Return (x, y) of the center of cell containing provided text 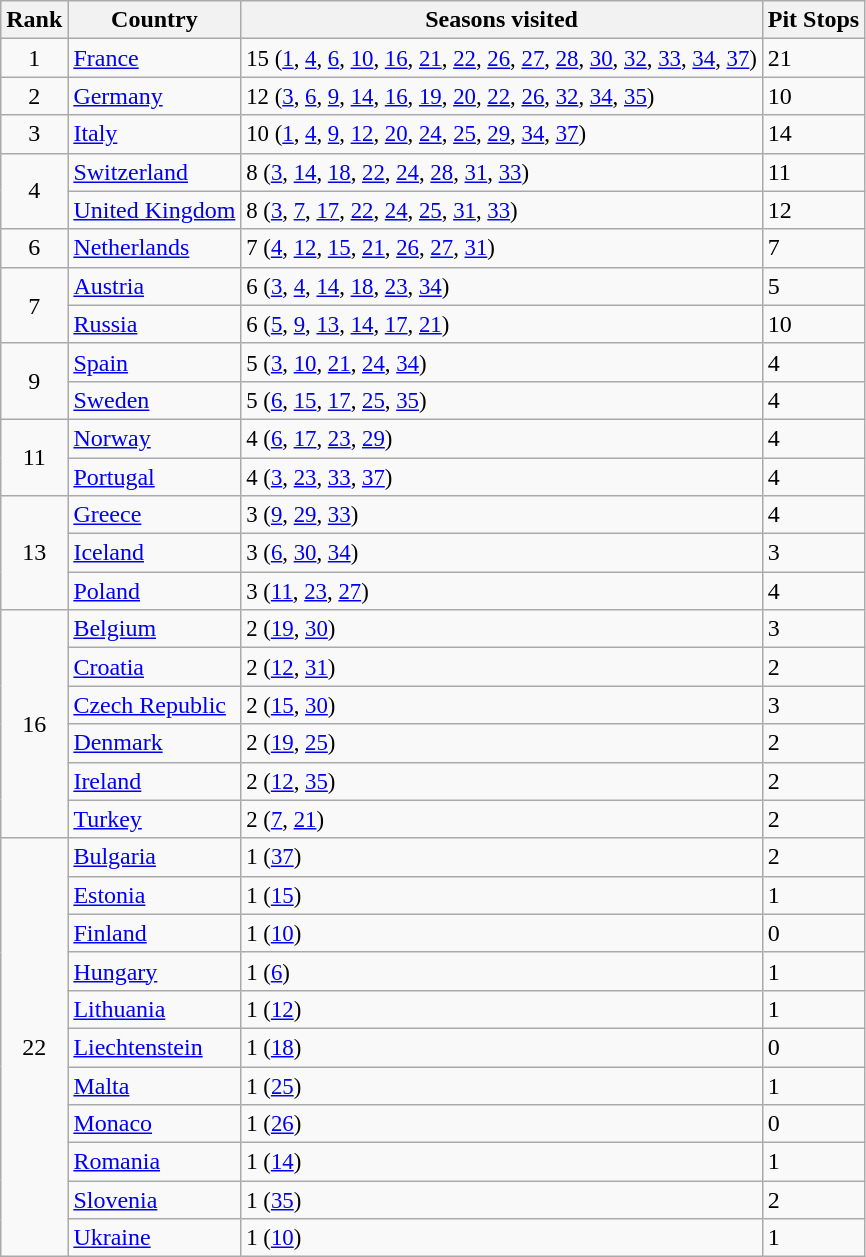
14 (813, 134)
2 (12, 35) (502, 781)
Seasons visited (502, 20)
Germany (154, 96)
7 (4, 12, 15, 21, 26, 27, 31) (502, 248)
3 (6, 30, 34) (502, 553)
Spain (154, 362)
2 (15, 30) (502, 705)
8 (3, 14, 18, 22, 24, 28, 31, 33) (502, 172)
21 (813, 58)
12 (813, 210)
4 (3, 23, 33, 37) (502, 477)
Pit Stops (813, 20)
Turkey (154, 819)
1 (25) (502, 1085)
4 (6, 17, 23, 29) (502, 438)
6 (34, 248)
Hungary (154, 971)
Finland (154, 933)
Portugal (154, 477)
Malta (154, 1085)
1 (18) (502, 1047)
Liechtenstein (154, 1047)
2 (19, 25) (502, 743)
Croatia (154, 667)
3 (11, 23, 27) (502, 591)
10 (1, 4, 9, 12, 20, 24, 25, 29, 34, 37) (502, 134)
16 (34, 724)
1 (37) (502, 857)
Italy (154, 134)
Romania (154, 1162)
1 (26) (502, 1124)
2 (12, 31) (502, 667)
Ukraine (154, 1238)
Switzerland (154, 172)
France (154, 58)
13 (34, 553)
15 (1, 4, 6, 10, 16, 21, 22, 26, 27, 28, 30, 32, 33, 34, 37) (502, 58)
5 (3, 10, 21, 24, 34) (502, 362)
6 (5, 9, 13, 14, 17, 21) (502, 324)
United Kingdom (154, 210)
Lithuania (154, 1009)
Czech Republic (154, 705)
12 (3, 6, 9, 14, 16, 19, 20, 22, 26, 32, 34, 35) (502, 96)
Norway (154, 438)
1 (35) (502, 1200)
6 (3, 4, 14, 18, 23, 34) (502, 286)
Poland (154, 591)
5 (6, 15, 17, 25, 35) (502, 400)
Belgium (154, 629)
Monaco (154, 1124)
5 (813, 286)
1 (12) (502, 1009)
Bulgaria (154, 857)
Netherlands (154, 248)
Ireland (154, 781)
3 (9, 29, 33) (502, 515)
Sweden (154, 400)
8 (3, 7, 17, 22, 24, 25, 31, 33) (502, 210)
1 (6) (502, 971)
22 (34, 1048)
Greece (154, 515)
Denmark (154, 743)
1 (15) (502, 895)
Country (154, 20)
Estonia (154, 895)
2 (19, 30) (502, 629)
Austria (154, 286)
Rank (34, 20)
Russia (154, 324)
1 (14) (502, 1162)
Slovenia (154, 1200)
9 (34, 381)
Iceland (154, 553)
2 (7, 21) (502, 819)
